Extract the (x, y) coordinate from the center of the cell holding the provided text.  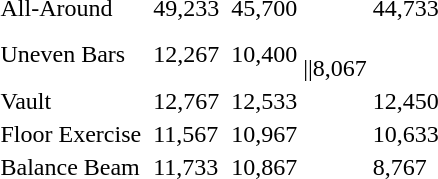
11,567 (186, 134)
12,533 (264, 101)
10,400 (264, 54)
12,767 (186, 101)
12,267 (186, 54)
10,967 (264, 134)
||8,067 (336, 54)
